Search for the cell housing the specified text and yield its [x, y] center coordinate. 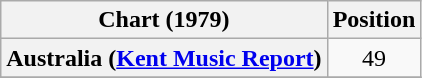
49 [374, 58]
Position [374, 20]
Australia (Kent Music Report) [164, 58]
Chart (1979) [164, 20]
